Find where the given text appears and provide that cell's center as [x, y] coordinate. 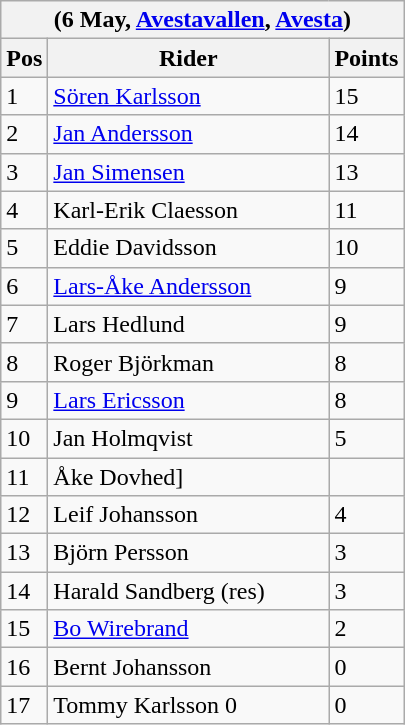
Harald Sandberg (res) [188, 591]
Roger Björkman [188, 362]
Leif Johansson [188, 515]
17 [24, 705]
Lars Hedlund [188, 324]
Jan Simensen [188, 172]
Tommy Karlsson 0 [188, 705]
1 [24, 96]
Lars-Åke Andersson [188, 286]
Points [366, 58]
Rider [188, 58]
Sören Karlsson [188, 96]
(6 May, Avestavallen, Avesta) [202, 20]
7 [24, 324]
Karl-Erik Claesson [188, 210]
Eddie Davidsson [188, 248]
Jan Holmqvist [188, 438]
Pos [24, 58]
Björn Persson [188, 553]
12 [24, 515]
16 [24, 667]
Bernt Johansson [188, 667]
Åke Dovhed] [188, 477]
6 [24, 286]
Lars Ericsson [188, 400]
Jan Andersson [188, 134]
Bo Wirebrand [188, 629]
